For the text-containing cell, return its midpoint in [x, y] coordinate format. 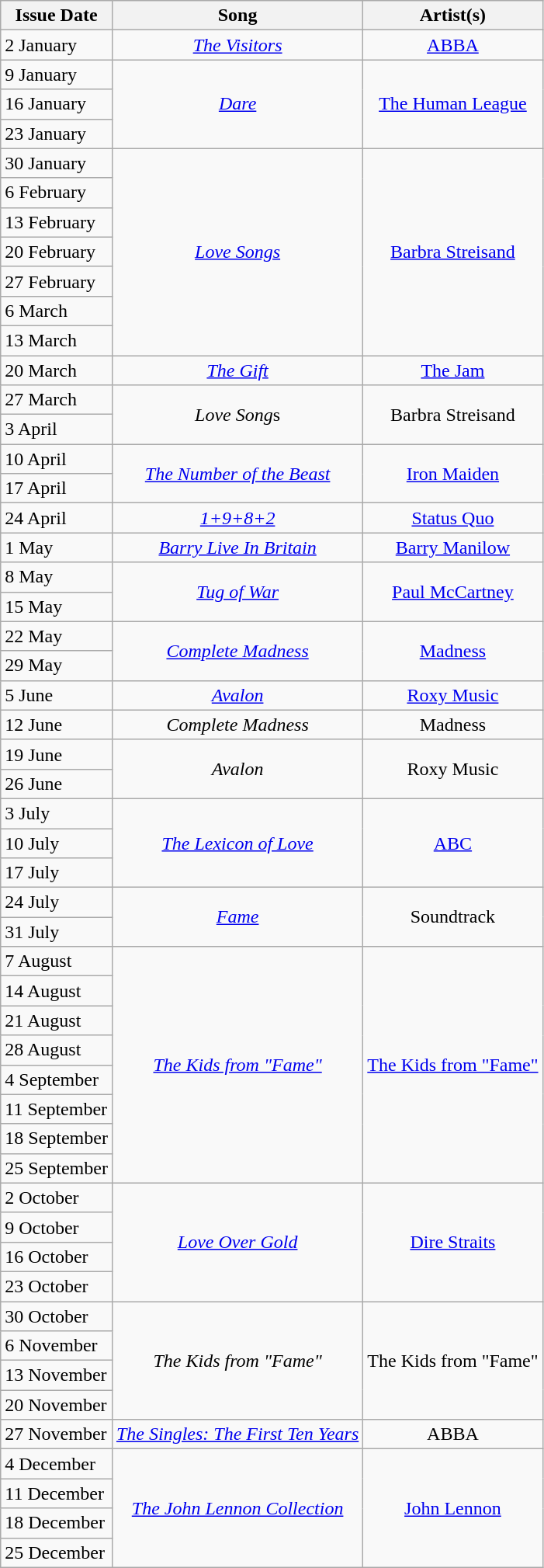
2 January [57, 45]
6 March [57, 311]
16 January [57, 104]
15 May [57, 607]
13 February [57, 222]
10 July [57, 843]
26 June [57, 784]
13 November [57, 1375]
27 November [57, 1434]
30 October [57, 1316]
27 February [57, 281]
7 August [57, 961]
4 December [57, 1464]
21 August [57, 1020]
23 October [57, 1286]
Issue Date [57, 16]
22 May [57, 636]
Iron Maiden [453, 474]
9 October [57, 1227]
Soundtrack [453, 917]
31 July [57, 932]
12 June [57, 725]
14 August [57, 991]
The Visitors [237, 45]
2 October [57, 1198]
20 March [57, 370]
13 March [57, 340]
8 May [57, 577]
20 November [57, 1405]
Status Quo [453, 518]
25 December [57, 1552]
Dire Straits [453, 1242]
Love Over Gold [237, 1242]
17 July [57, 873]
25 September [57, 1168]
The Number of the Beast [237, 474]
John Lennon [453, 1508]
18 September [57, 1139]
1 May [57, 548]
18 December [57, 1523]
5 June [57, 695]
Tug of War [237, 592]
Paul McCartney [453, 592]
24 April [57, 518]
6 November [57, 1346]
16 October [57, 1257]
The Human League [453, 104]
The Gift [237, 370]
9 January [57, 75]
24 July [57, 902]
10 April [57, 459]
28 August [57, 1050]
Artist(s) [453, 16]
6 February [57, 193]
The Singles: The First Ten Years [237, 1434]
19 June [57, 754]
The Lexicon of Love [237, 843]
4 September [57, 1080]
Song [237, 16]
The John Lennon Collection [237, 1508]
27 March [57, 400]
ABC [453, 843]
20 February [57, 252]
29 May [57, 666]
1+9+8+2 [237, 518]
The Jam [453, 370]
11 December [57, 1493]
11 September [57, 1109]
Dare [237, 104]
30 January [57, 163]
Barry Manilow [453, 548]
3 July [57, 813]
Fame [237, 917]
17 April [57, 488]
Barry Live In Britain [237, 548]
3 April [57, 429]
23 January [57, 134]
